Pinpoint the cell where the given text exists, returning its (X, Y) midpoint coordinate. 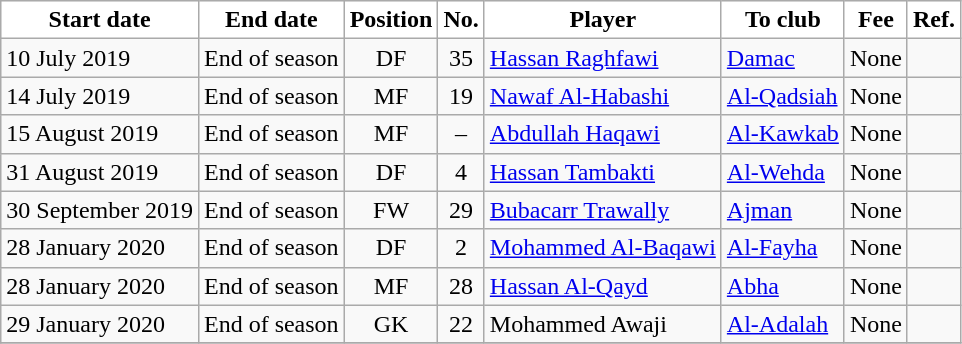
GK (391, 324)
Al-Kawkab (782, 134)
Abdullah Haqawi (602, 134)
Ajman (782, 210)
Mohammed Al-Baqawi (602, 248)
14 July 2019 (100, 96)
Al-Adalah (782, 324)
4 (461, 172)
Fee (876, 20)
10 July 2019 (100, 58)
Abha (782, 286)
Bubacarr Trawally (602, 210)
Nawaf Al-Habashi (602, 96)
31 August 2019 (100, 172)
35 (461, 58)
Hassan Raghfawi (602, 58)
To club (782, 20)
Mohammed Awaji (602, 324)
Hassan Al-Qayd (602, 286)
FW (391, 210)
30 September 2019 (100, 210)
Hassan Tambakti (602, 172)
Position (391, 20)
Start date (100, 20)
No. (461, 20)
2 (461, 248)
15 August 2019 (100, 134)
Al-Wehda (782, 172)
Player (602, 20)
19 (461, 96)
22 (461, 324)
29 January 2020 (100, 324)
Al-Fayha (782, 248)
28 (461, 286)
– (461, 134)
Damac (782, 58)
Ref. (934, 20)
End date (271, 20)
29 (461, 210)
Al-Qadsiah (782, 96)
